Output the [x, y] coordinate of the center of the cell containing the given text.  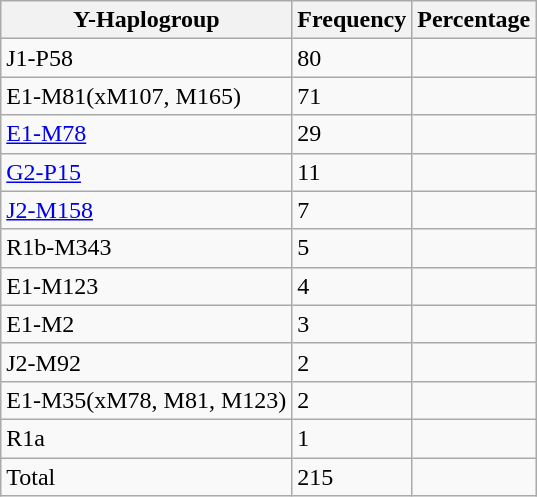
E1-M2 [146, 324]
4 [352, 286]
5 [352, 248]
Frequency [352, 20]
Percentage [474, 20]
E1-M123 [146, 286]
E1-M78 [146, 134]
R1b-M343 [146, 248]
3 [352, 324]
J1-P58 [146, 58]
E1-M35(xM78, M81, M123) [146, 400]
R1a [146, 438]
Y-Haplogroup [146, 20]
215 [352, 477]
80 [352, 58]
J2-M158 [146, 210]
11 [352, 172]
29 [352, 134]
G2-P15 [146, 172]
71 [352, 96]
E1-M81(xM107, M165) [146, 96]
1 [352, 438]
Total [146, 477]
J2-M92 [146, 362]
7 [352, 210]
